Identify which cell holds the provided text, then report its [X, Y] central coordinate. 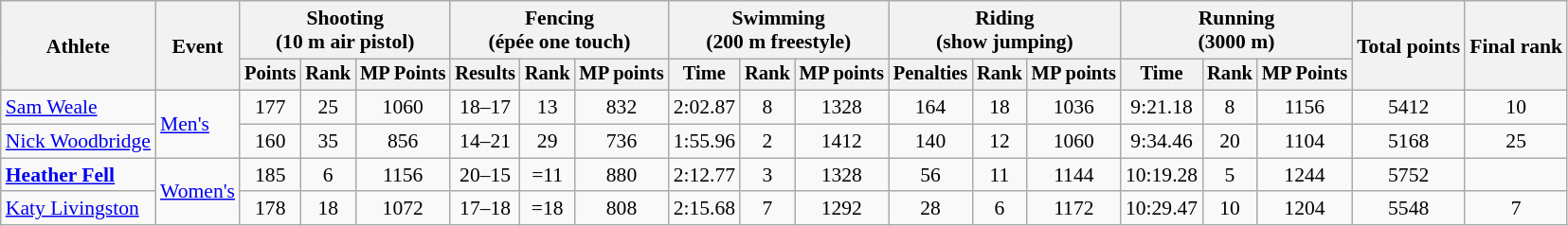
1244 [1305, 175]
14–21 [485, 142]
160 [270, 142]
5412 [1408, 108]
1036 [1074, 108]
1104 [1305, 142]
1412 [841, 142]
10:29.47 [1162, 209]
Men's [197, 125]
880 [622, 175]
29 [548, 142]
2:15.68 [705, 209]
20–15 [485, 175]
Sam Weale [78, 108]
9:21.18 [1162, 108]
Riding(show jumping) [1004, 30]
56 [930, 175]
9:34.46 [1162, 142]
5752 [1408, 175]
10:19.28 [1162, 175]
Shooting(10 m air pistol) [345, 30]
856 [403, 142]
Nick Woodbridge [78, 142]
12 [1000, 142]
1072 [403, 209]
164 [930, 108]
140 [930, 142]
1172 [1074, 209]
Event [197, 45]
17–18 [485, 209]
11 [1000, 175]
35 [328, 142]
28 [930, 209]
Running(3000 m) [1236, 30]
=18 [548, 209]
736 [622, 142]
1144 [1074, 175]
18–17 [485, 108]
1:55.96 [705, 142]
177 [270, 108]
2:02.87 [705, 108]
178 [270, 209]
Fencing(épée one touch) [559, 30]
Katy Livingston [78, 209]
5 [1230, 175]
1292 [841, 209]
832 [622, 108]
2 [767, 142]
808 [622, 209]
3 [767, 175]
Results [485, 75]
Total points [1408, 45]
Final rank [1516, 45]
185 [270, 175]
13 [548, 108]
Women's [197, 191]
20 [1230, 142]
Heather Fell [78, 175]
Swimming(200 m freestyle) [779, 30]
5168 [1408, 142]
1204 [1305, 209]
2:12.77 [705, 175]
Penalties [930, 75]
=11 [548, 175]
5548 [1408, 209]
Athlete [78, 45]
Points [270, 75]
